Provide the (X, Y) coordinate of the cell's center where the given text is located.  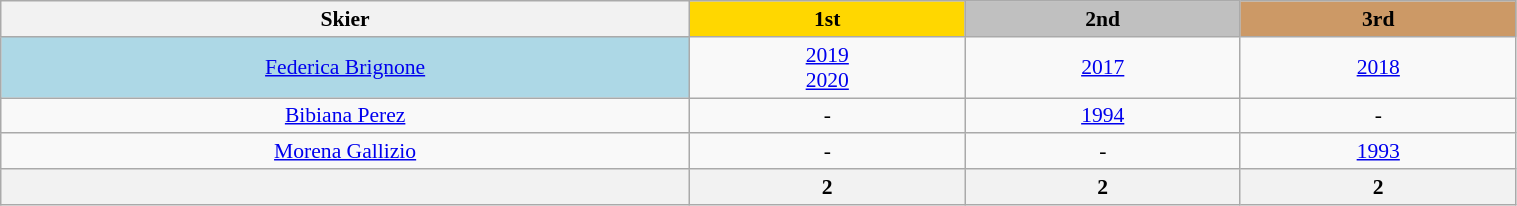
1994 (1102, 116)
Federica Brignone (346, 68)
Skier (346, 19)
2017 (1102, 68)
Morena Gallizio (346, 152)
Bibiana Perez (346, 116)
2nd (1102, 19)
3rd (1378, 19)
1993 (1378, 152)
2018 (1378, 68)
1st (828, 19)
20192020 (828, 68)
